Return the (x, y) coordinate for the center point of the cell that contains the specified text.  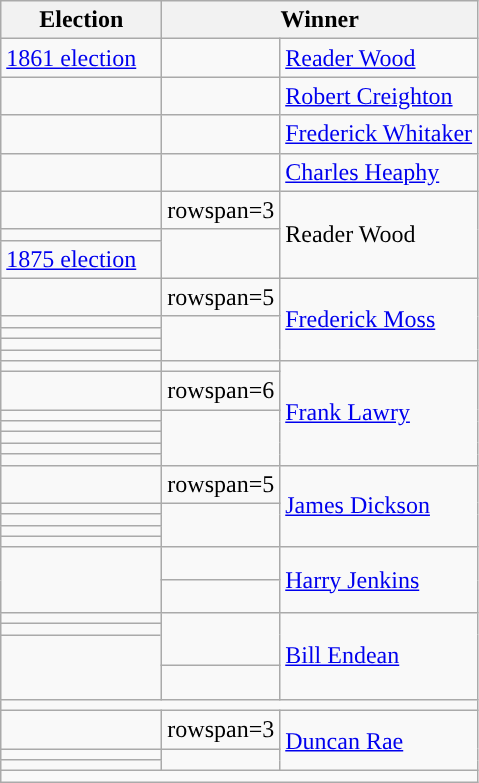
rowspan=6 (221, 391)
Robert Creighton (379, 96)
Frank Lawry (379, 413)
1861 election (82, 58)
Frederick Moss (379, 319)
Charles Heaphy (379, 172)
Bill Endean (379, 656)
James Dickson (379, 506)
Winner (320, 20)
Duncan Rae (379, 741)
Frederick Whitaker (379, 134)
1875 election (82, 259)
Harry Jenkins (379, 580)
Election (82, 20)
